Pinpoint the cell where the given text exists, returning its (x, y) midpoint coordinate. 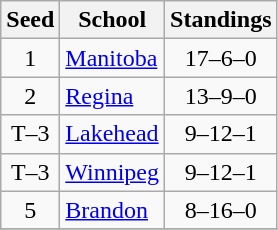
Brandon (112, 210)
Winnipeg (112, 172)
17–6–0 (221, 58)
School (112, 20)
Standings (221, 20)
8–16–0 (221, 210)
Manitoba (112, 58)
Regina (112, 96)
13–9–0 (221, 96)
Lakehead (112, 134)
Seed (30, 20)
5 (30, 210)
2 (30, 96)
1 (30, 58)
